Provide the (x, y) coordinate of the cell's center where the given text is located.  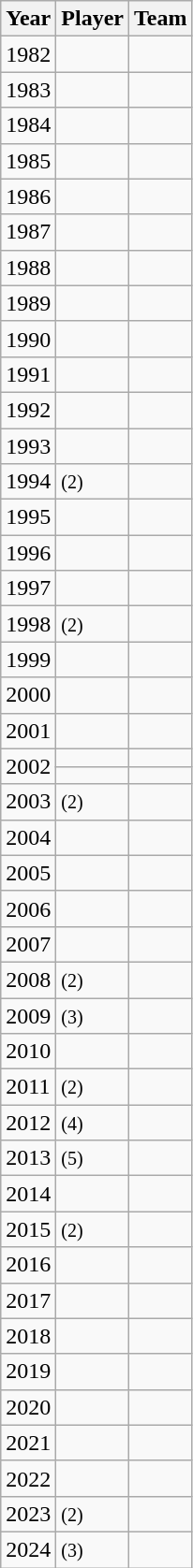
(4) (93, 1123)
2021 (28, 1443)
2006 (28, 908)
2011 (28, 1087)
2016 (28, 1265)
2008 (28, 980)
2001 (28, 731)
2015 (28, 1229)
1983 (28, 90)
1992 (28, 410)
2017 (28, 1300)
(5) (93, 1158)
2003 (28, 802)
2000 (28, 695)
1996 (28, 553)
2014 (28, 1194)
1986 (28, 196)
2020 (28, 1407)
1988 (28, 268)
1994 (28, 482)
Year (28, 19)
1982 (28, 54)
2019 (28, 1372)
2010 (28, 1052)
2007 (28, 944)
1989 (28, 303)
2024 (28, 1549)
2018 (28, 1336)
2002 (28, 766)
1999 (28, 660)
1990 (28, 339)
1985 (28, 161)
2012 (28, 1123)
1987 (28, 232)
1991 (28, 374)
1998 (28, 624)
2022 (28, 1478)
1995 (28, 517)
Team (161, 19)
2023 (28, 1514)
Player (93, 19)
1997 (28, 588)
2013 (28, 1158)
1993 (28, 446)
1984 (28, 125)
2005 (28, 873)
2004 (28, 837)
2009 (28, 1015)
